Identify which cell holds the provided text, then report its (x, y) central coordinate. 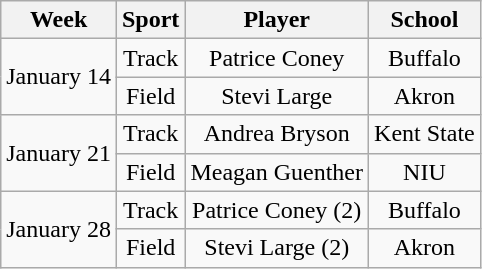
Kent State (425, 134)
Sport (150, 20)
Meagan Guenther (277, 172)
January 21 (59, 153)
NIU (425, 172)
Stevi Large (277, 96)
Week (59, 20)
Patrice Coney (2) (277, 210)
January 14 (59, 77)
Andrea Bryson (277, 134)
Stevi Large (2) (277, 248)
School (425, 20)
January 28 (59, 229)
Player (277, 20)
Patrice Coney (277, 58)
